Capture the cell that displays the provided text and extract its [X, Y] central coordinate. 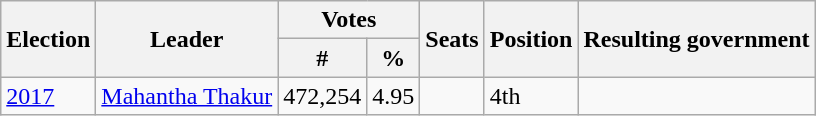
# [322, 58]
Election [48, 39]
Votes [349, 20]
4.95 [394, 96]
Leader [187, 39]
2017 [48, 96]
Position [531, 39]
4th [531, 96]
472,254 [322, 96]
Seats [452, 39]
Mahantha Thakur [187, 96]
Resulting government [696, 39]
% [394, 58]
